Locate the cell with the specified text and output its (x, y) center coordinate. 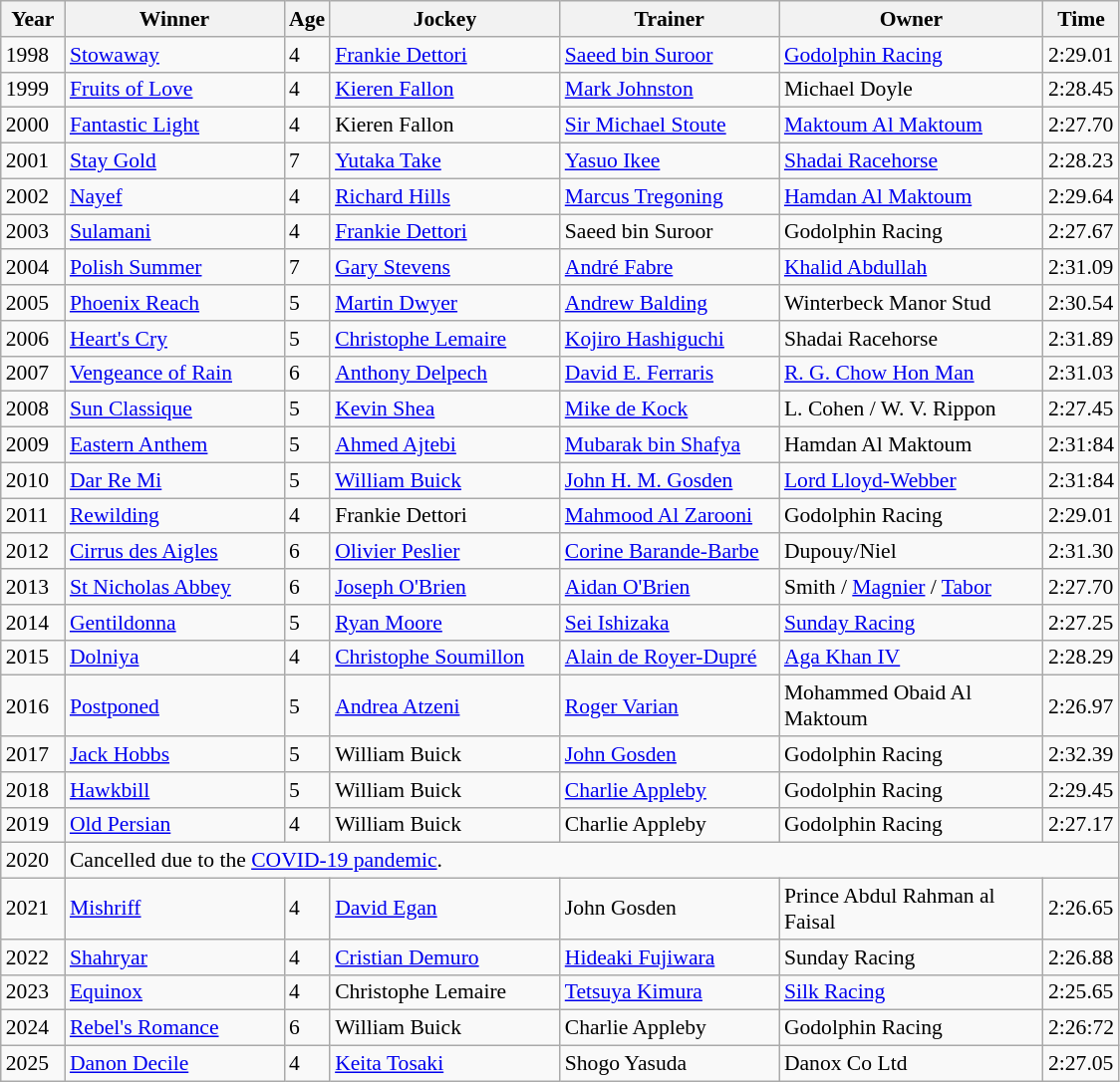
Danon Decile (174, 1064)
2017 (33, 754)
2:31.03 (1081, 374)
Postponed (174, 705)
Rebel's Romance (174, 1028)
Anthony Delpech (444, 374)
Polish Summer (174, 268)
2006 (33, 339)
Marcus Tregoning (670, 196)
Nayef (174, 196)
2013 (33, 587)
2:27.05 (1081, 1064)
2009 (33, 445)
Lord Lloyd-Webber (911, 480)
Andrea Atzeni (444, 705)
Tetsuya Kimura (670, 992)
Mahmood Al Zarooni (670, 516)
2:29.45 (1081, 790)
2:32.39 (1081, 754)
Heart's Cry (174, 339)
2011 (33, 516)
2002 (33, 196)
Martin Dwyer (444, 303)
2:27.67 (1081, 232)
Dupouy/Niel (911, 552)
Gary Stevens (444, 268)
2:31.30 (1081, 552)
1999 (33, 90)
Smith / Magnier / Tabor (911, 587)
2019 (33, 825)
St Nicholas Abbey (174, 587)
Vengeance of Rain (174, 374)
2:27.17 (1081, 825)
Joseph O'Brien (444, 587)
Aga Khan IV (911, 658)
Rewilding (174, 516)
Silk Racing (911, 992)
2:30.54 (1081, 303)
2:31.89 (1081, 339)
Mishriff (174, 909)
Cancelled due to the COVID-19 pandemic. (592, 861)
Keita Tosaki (444, 1064)
Mike de Kock (670, 409)
David E. Ferraris (670, 374)
Winterbeck Manor Stud (911, 303)
2:26:72 (1081, 1028)
Corine Barande-Barbe (670, 552)
2:25.65 (1081, 992)
2007 (33, 374)
Dar Re Mi (174, 480)
2:29.64 (1081, 196)
Cristian Demuro (444, 957)
Aidan O'Brien (670, 587)
2012 (33, 552)
2:26.65 (1081, 909)
Fruits of Love (174, 90)
2024 (33, 1028)
Owner (911, 19)
Alain de Royer-Dupré (670, 658)
Age (307, 19)
2:28.45 (1081, 90)
Old Persian (174, 825)
2:28.23 (1081, 161)
Winner (174, 19)
2018 (33, 790)
2:27.45 (1081, 409)
Kevin Shea (444, 409)
2016 (33, 705)
2010 (33, 480)
Year (33, 19)
2023 (33, 992)
Prince Abdul Rahman al Faisal (911, 909)
Phoenix Reach (174, 303)
Andrew Balding (670, 303)
Yasuo Ikee (670, 161)
2003 (33, 232)
André Fabre (670, 268)
Jack Hobbs (174, 754)
2:26.97 (1081, 705)
Stay Gold (174, 161)
2014 (33, 623)
Stowaway (174, 55)
Shahryar (174, 957)
Hawkbill (174, 790)
2004 (33, 268)
2:28.29 (1081, 658)
2:27.25 (1081, 623)
Sei Ishizaka (670, 623)
1998 (33, 55)
Ryan Moore (444, 623)
Michael Doyle (911, 90)
Cirrus des Aigles (174, 552)
Sir Michael Stoute (670, 126)
Ahmed Ajtebi (444, 445)
Yutaka Take (444, 161)
Mohammed Obaid Al Maktoum (911, 705)
2:26.88 (1081, 957)
2:31.09 (1081, 268)
Sun Classique (174, 409)
Sulamani (174, 232)
2000 (33, 126)
Gentildonna (174, 623)
Jockey (444, 19)
2001 (33, 161)
Olivier Peslier (444, 552)
Fantastic Light (174, 126)
Roger Varian (670, 705)
John H. M. Gosden (670, 480)
Shogo Yasuda (670, 1064)
Danox Co Ltd (911, 1064)
Mubarak bin Shafya (670, 445)
2021 (33, 909)
Christophe Soumillon (444, 658)
Time (1081, 19)
Equinox (174, 992)
2020 (33, 861)
Dolniya (174, 658)
Hideaki Fujiwara (670, 957)
L. Cohen / W. V. Rippon (911, 409)
Richard Hills (444, 196)
2008 (33, 409)
Eastern Anthem (174, 445)
2015 (33, 658)
2022 (33, 957)
Khalid Abdullah (911, 268)
Mark Johnston (670, 90)
Kojiro Hashiguchi (670, 339)
Trainer (670, 19)
2025 (33, 1064)
David Egan (444, 909)
R. G. Chow Hon Man (911, 374)
2005 (33, 303)
Maktoum Al Maktoum (911, 126)
